Output the (X, Y) coordinate of the center of the cell containing the given text.  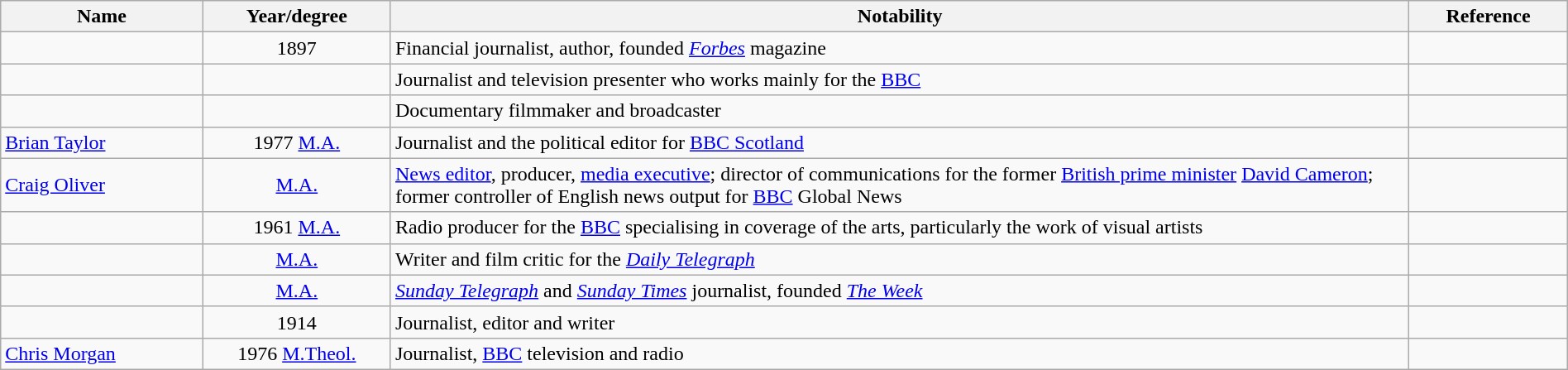
Chris Morgan (102, 353)
1961 M.A. (296, 228)
Year/degree (296, 17)
Journalist and the political editor for BBC Scotland (900, 142)
Radio producer for the BBC specialising in coverage of the arts, particularly the work of visual artists (900, 228)
Reference (1489, 17)
Journalist, editor and writer (900, 322)
Financial journalist, author, founded Forbes magazine (900, 48)
Writer and film critic for the Daily Telegraph (900, 259)
Sunday Telegraph and Sunday Times journalist, founded The Week (900, 291)
Name (102, 17)
1976 M.Theol. (296, 353)
Documentary filmmaker and broadcaster (900, 111)
Brian Taylor (102, 142)
1914 (296, 322)
Journalist, BBC television and radio (900, 353)
1897 (296, 48)
Craig Oliver (102, 185)
Journalist and television presenter who works mainly for the BBC (900, 79)
1977 M.A. (296, 142)
Notability (900, 17)
